Pinpoint the cell where the given text exists, returning its (X, Y) midpoint coordinate. 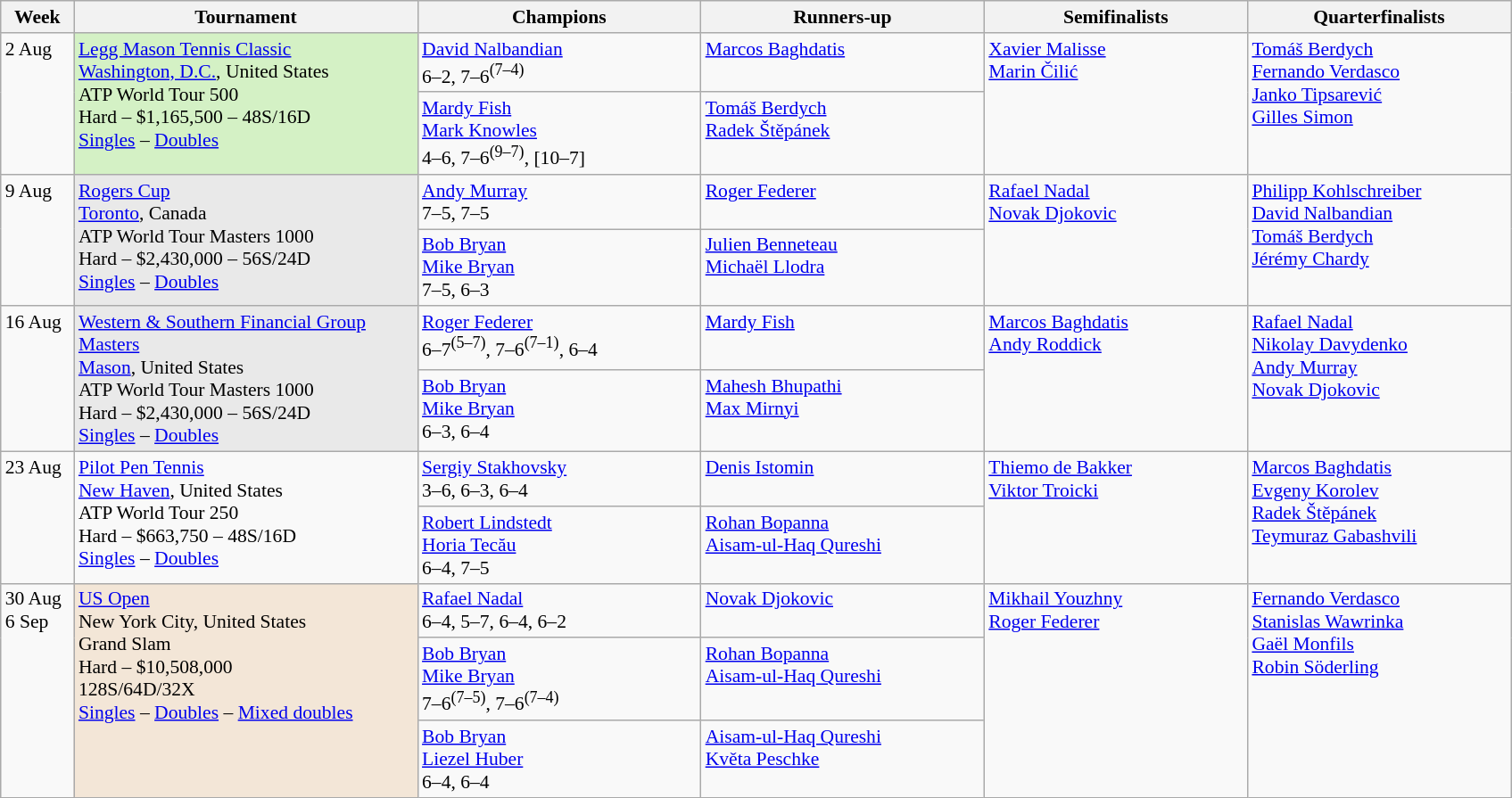
Marcos Baghdatis Andy Roddick (1115, 380)
Bob Bryan Liezel Huber6–4, 6–4 (559, 760)
Rafael Nadal Nikolay Davydenko Andy Murray Novak Djokovic (1379, 380)
Tournament (246, 17)
Rogers Cup Toronto, CanadaATP World Tour Masters 1000Hard – $2,430,000 – 56S/24DSingles – Doubles (246, 241)
Roger Federer6–7(5–7), 7–6(7–1), 6–4 (559, 339)
Rafael Nadal6–4, 5–7, 6–4, 6–2 (559, 612)
Tomáš Berdych Radek Štěpánek (843, 134)
Mahesh Bhupathi Max Mirnyi (843, 411)
Mikhail Youzhny Roger Federer (1115, 691)
2 Aug (37, 103)
Philipp Kohlschreiber David Nalbandian Tomáš Berdych Jérémy Chardy (1379, 241)
Western & Southern Financial Group Masters Mason, United StatesATP World Tour Masters 1000Hard – $2,430,000 – 56S/24DSingles – Doubles (246, 380)
Week (37, 17)
Mardy Fish Mark Knowles4–6, 7–6(9–7), [10–7] (559, 134)
Tomáš Berdych Fernando Verdasco Janko Tipsarević Gilles Simon (1379, 103)
Novak Djokovic (843, 612)
23 Aug (37, 518)
Aisam-ul-Haq Qureshi Květa Peschke (843, 760)
9 Aug (37, 241)
Julien Benneteau Michaël Llodra (843, 267)
Bob Bryan Mike Bryan7–5, 6–3 (559, 267)
Runners-up (843, 17)
Xavier Malisse Marin Čilić (1115, 103)
Quarterfinalists (1379, 17)
Marcos Baghdatis Evgeny Korolev Radek Štěpánek Teymuraz Gabashvili (1379, 518)
Bob Bryan Mike Bryan6–3, 6–4 (559, 411)
David Nalbandian6–2, 7–6(7–4) (559, 62)
Marcos Baghdatis (843, 62)
Sergiy Stakhovsky 3–6, 6–3, 6–4 (559, 480)
Legg Mason Tennis Classic Washington, D.C., United StatesATP World Tour 500Hard – $1,165,500 – 48S/16DSingles – Doubles (246, 103)
Denis Istomin (843, 480)
Rafael Nadal Novak Djokovic (1115, 241)
Pilot Pen Tennis New Haven, United StatesATP World Tour 250Hard – $663,750 – 48S/16DSingles – Doubles (246, 518)
Bob Bryan Mike Bryan 7–6(7–5), 7–6(7–4) (559, 679)
Robert Lindstedt Horia Tecău6–4, 7–5 (559, 546)
Thiemo de Bakker Viktor Troicki (1115, 518)
Champions (559, 17)
Mardy Fish (843, 339)
Semifinalists (1115, 17)
Fernando Verdasco Stanislas Wawrinka Gaël Monfils Robin Söderling (1379, 691)
Roger Federer (843, 202)
30 Aug 6 Sep (37, 691)
Andy Murray7–5, 7–5 (559, 202)
16 Aug (37, 380)
US Open New York City, United StatesGrand SlamHard – $10,508,000128S/64D/32XSingles – Doubles – Mixed doubles (246, 691)
